Identify which cell holds the provided text, then report its [X, Y] central coordinate. 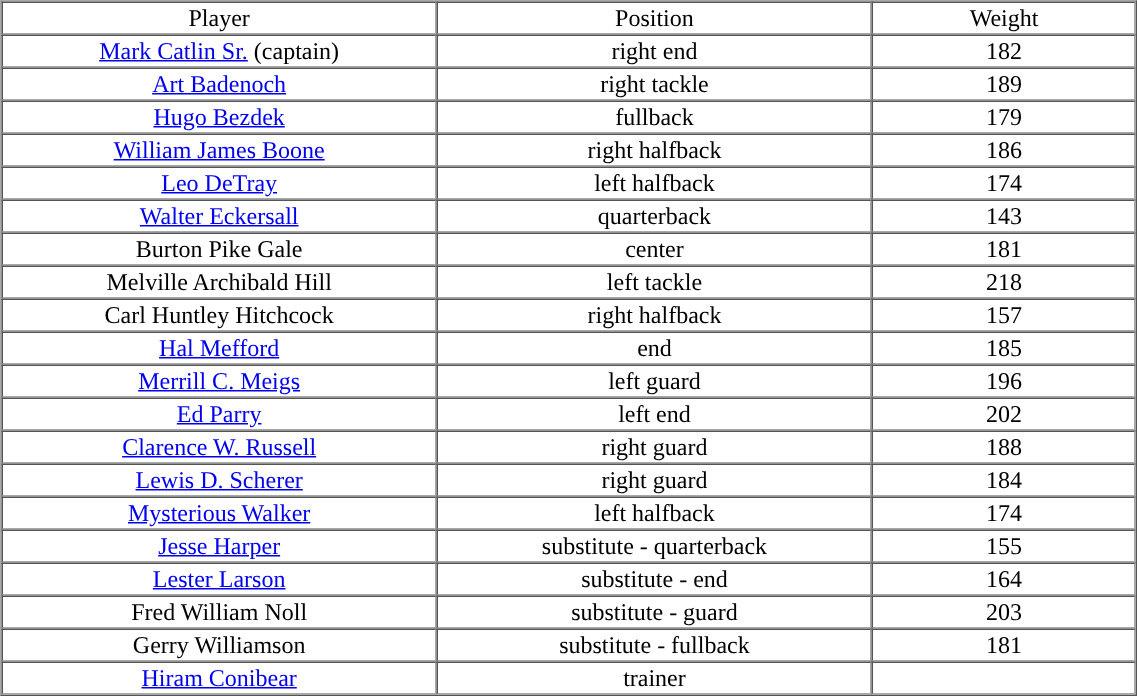
Carl Huntley Hitchcock [220, 314]
Melville Archibald Hill [220, 282]
188 [1004, 446]
Hiram Conibear [220, 678]
trainer [654, 678]
Burton Pike Gale [220, 248]
substitute - fullback [654, 644]
quarterback [654, 216]
substitute - quarterback [654, 546]
Position [654, 18]
left end [654, 414]
right end [654, 50]
left guard [654, 380]
Mysterious Walker [220, 512]
218 [1004, 282]
substitute - guard [654, 612]
Walter Eckersall [220, 216]
left tackle [654, 282]
184 [1004, 480]
Fred William Noll [220, 612]
center [654, 248]
157 [1004, 314]
Lester Larson [220, 578]
end [654, 348]
right tackle [654, 84]
164 [1004, 578]
Leo DeTray [220, 182]
203 [1004, 612]
Jesse Harper [220, 546]
William James Boone [220, 150]
Hal Mefford [220, 348]
substitute - end [654, 578]
Weight [1004, 18]
Hugo Bezdek [220, 116]
155 [1004, 546]
179 [1004, 116]
fullback [654, 116]
202 [1004, 414]
185 [1004, 348]
182 [1004, 50]
Ed Parry [220, 414]
189 [1004, 84]
186 [1004, 150]
Clarence W. Russell [220, 446]
Gerry Williamson [220, 644]
196 [1004, 380]
143 [1004, 216]
Player [220, 18]
Mark Catlin Sr. (captain) [220, 50]
Lewis D. Scherer [220, 480]
Merrill C. Meigs [220, 380]
Art Badenoch [220, 84]
